Pinpoint the cell where the given text exists, returning its (x, y) midpoint coordinate. 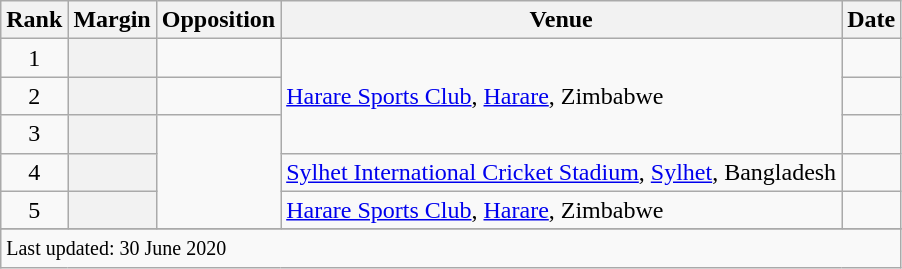
4 (34, 172)
3 (34, 134)
Last updated: 30 June 2020 (451, 248)
Margin (112, 20)
Opposition (218, 20)
Venue (562, 20)
Date (872, 20)
Sylhet International Cricket Stadium, Sylhet, Bangladesh (562, 172)
2 (34, 96)
Rank (34, 20)
1 (34, 58)
5 (34, 210)
